Capture the cell that displays the provided text and extract its (X, Y) central coordinate. 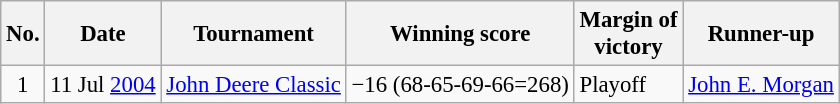
Margin ofvictory (628, 34)
Winning score (460, 34)
John E. Morgan (761, 85)
Tournament (254, 34)
−16 (68-65-69-66=268) (460, 85)
Playoff (628, 85)
No. (23, 34)
John Deere Classic (254, 85)
Runner-up (761, 34)
1 (23, 85)
11 Jul 2004 (103, 85)
Date (103, 34)
